Identify which cell holds the provided text, then report its [X, Y] central coordinate. 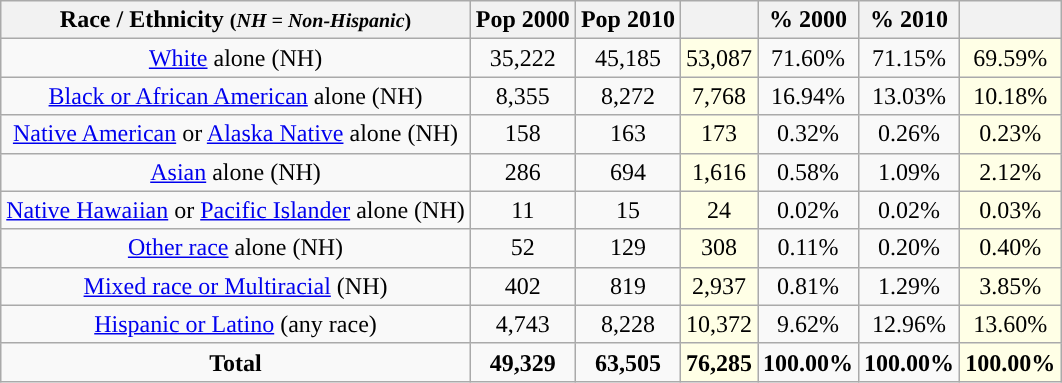
13.03% [910, 96]
Other race alone (NH) [236, 248]
71.60% [808, 58]
53,087 [718, 58]
0.40% [1010, 248]
Pop 2000 [522, 20]
10,372 [718, 324]
0.23% [1010, 134]
0.26% [910, 134]
Black or African American alone (NH) [236, 96]
% 2010 [910, 20]
49,329 [522, 362]
Total [236, 362]
2.12% [1010, 172]
2,937 [718, 286]
Pop 2010 [628, 20]
308 [718, 248]
35,222 [522, 58]
12.96% [910, 324]
0.81% [808, 286]
69.59% [1010, 58]
1.29% [910, 286]
0.58% [808, 172]
1,616 [718, 172]
0.11% [808, 248]
129 [628, 248]
7,768 [718, 96]
0.32% [808, 134]
0.03% [1010, 210]
158 [522, 134]
1.09% [910, 172]
819 [628, 286]
15 [628, 210]
24 [718, 210]
173 [718, 134]
52 [522, 248]
White alone (NH) [236, 58]
13.60% [1010, 324]
402 [522, 286]
71.15% [910, 58]
11 [522, 210]
10.18% [1010, 96]
Mixed race or Multiracial (NH) [236, 286]
63,505 [628, 362]
Race / Ethnicity (NH = Non-Hispanic) [236, 20]
Hispanic or Latino (any race) [236, 324]
Asian alone (NH) [236, 172]
163 [628, 134]
286 [522, 172]
Native Hawaiian or Pacific Islander alone (NH) [236, 210]
16.94% [808, 96]
694 [628, 172]
45,185 [628, 58]
8,355 [522, 96]
8,272 [628, 96]
9.62% [808, 324]
8,228 [628, 324]
3.85% [1010, 286]
4,743 [522, 324]
0.20% [910, 248]
76,285 [718, 362]
Native American or Alaska Native alone (NH) [236, 134]
% 2000 [808, 20]
